Return (x, y) of the center of cell containing provided text 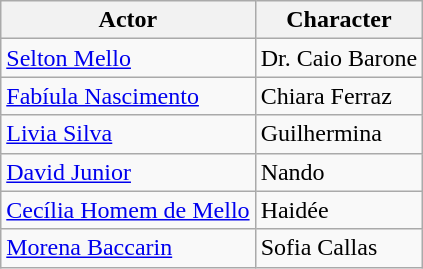
Dr. Caio Barone (339, 58)
Chiara Ferraz (339, 96)
Fabíula Nascimento (128, 96)
Livia Silva (128, 134)
Actor (128, 20)
Selton Mello (128, 58)
Sofia Callas (339, 248)
Morena Baccarin (128, 248)
David Junior (128, 172)
Haidée (339, 210)
Character (339, 20)
Guilhermina (339, 134)
Cecília Homem de Mello (128, 210)
Nando (339, 172)
